Provide the (X, Y) coordinate of the cell's center where the given text is located.  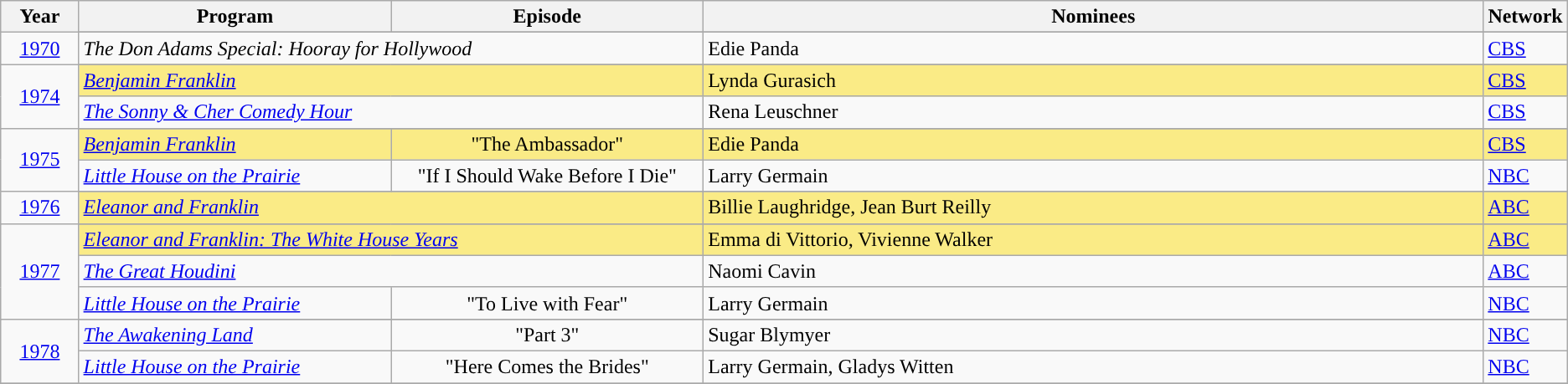
1970 (40, 49)
"If I Should Wake Before I Die" (548, 176)
Naomi Cavin (1094, 271)
"To Live with Fear" (548, 303)
The Great Houdini (391, 271)
1977 (40, 271)
Eleanor and Franklin (391, 207)
1978 (40, 351)
"Here Comes the Brides" (548, 366)
Lynda Gurasich (1094, 80)
Emma di Vittorio, Vivienne Walker (1094, 239)
Rena Leuschner (1094, 112)
"The Ambassador" (548, 144)
Eleanor and Franklin: The White House Years (391, 239)
Billie Laughridge, Jean Burt Reilly (1094, 207)
Program (235, 17)
"Part 3" (548, 335)
Nominees (1094, 17)
Sugar Blymyer (1094, 335)
The Awakening Land (235, 335)
1976 (40, 207)
Episode (548, 17)
1974 (40, 96)
Larry Germain, Gladys Witten (1094, 366)
Year (40, 17)
Network (1525, 17)
The Sonny & Cher Comedy Hour (391, 112)
The Don Adams Special: Hooray for Hollywood (391, 49)
1975 (40, 160)
